Detect which cell encompasses the target text, then output its (x, y) center coordinate. 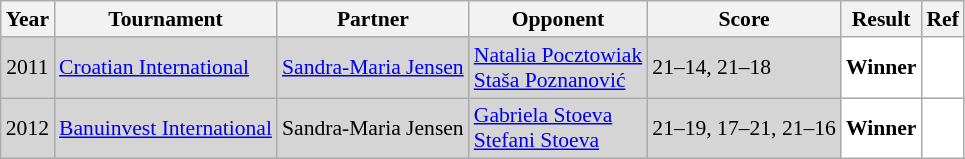
Partner (373, 19)
2011 (28, 68)
Result (882, 19)
21–19, 17–21, 21–16 (744, 128)
Ref (942, 19)
Year (28, 19)
Banuinvest International (166, 128)
Opponent (558, 19)
Score (744, 19)
Tournament (166, 19)
Croatian International (166, 68)
21–14, 21–18 (744, 68)
2012 (28, 128)
Gabriela Stoeva Stefani Stoeva (558, 128)
Natalia Pocztowiak Staša Poznanović (558, 68)
